Pinpoint the cell where the given text exists, returning its [x, y] midpoint coordinate. 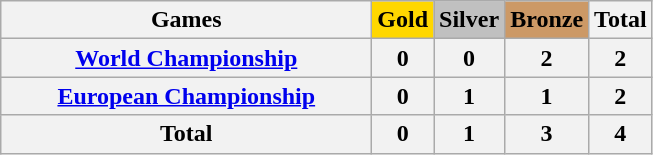
Silver [470, 20]
World Championship [186, 58]
Games [186, 20]
Bronze [547, 20]
4 [621, 134]
3 [547, 134]
Gold [403, 20]
European Championship [186, 96]
